From the cell containing the given text, extract its center point as [X, Y] coordinate. 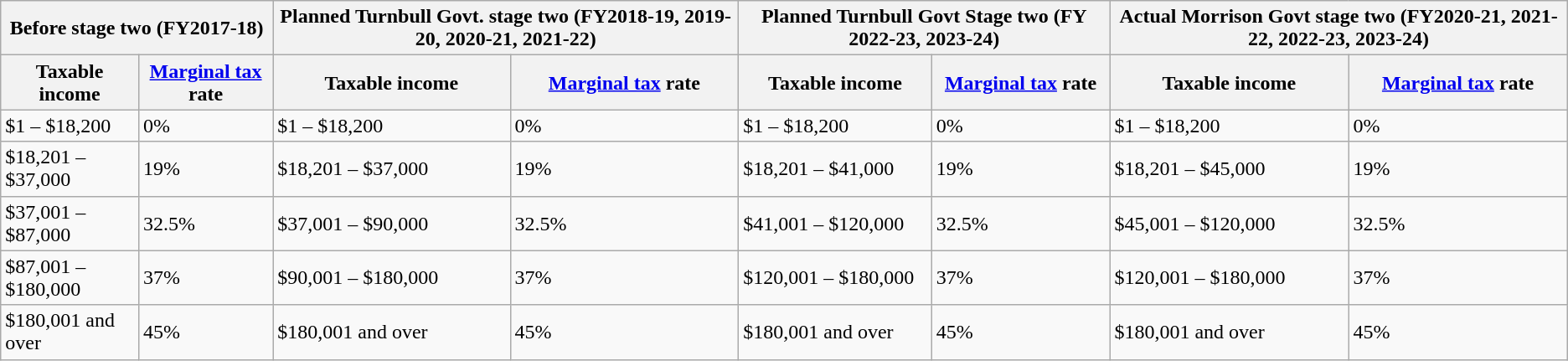
$18,201 – $45,000 [1230, 169]
Planned Turnbull Govt Stage two (FY 2022-23, 2023-24) [925, 28]
$87,001 – $180,000 [70, 278]
Actual Morrison Govt stage two (FY2020-21, 2021-22, 2022-23, 2023-24) [1338, 28]
$18,201 – $41,000 [836, 169]
$41,001 – $120,000 [836, 223]
$45,001 – $120,000 [1230, 223]
$37,001 – $90,000 [392, 223]
Before stage two (FY2017-18) [137, 28]
$90,001 – $180,000 [392, 278]
$37,001 – $87,000 [70, 223]
Planned Turnbull Govt. stage two (FY2018-19, 2019-20, 2020-21, 2021-22) [506, 28]
